Provide the (X, Y) coordinate of the cell's center where the given text is located.  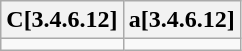
a[3.4.6.12] (182, 20)
C[3.4.6.12] (62, 20)
